Capture the cell that displays the provided text and extract its [X, Y] central coordinate. 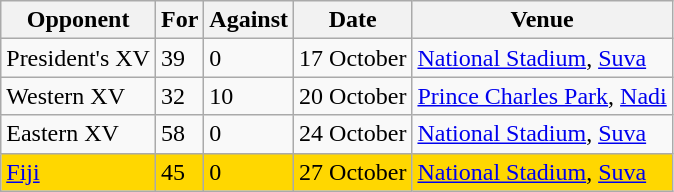
Eastern XV [78, 134]
President's XV [78, 58]
For [179, 20]
17 October [353, 58]
Fiji [78, 172]
Prince Charles Park, Nadi [542, 96]
39 [179, 58]
Opponent [78, 20]
Western XV [78, 96]
10 [249, 96]
Date [353, 20]
45 [179, 172]
20 October [353, 96]
27 October [353, 172]
Against [249, 20]
Venue [542, 20]
58 [179, 134]
32 [179, 96]
24 October [353, 134]
